Extract the (X, Y) coordinate from the center of the cell holding the provided text.  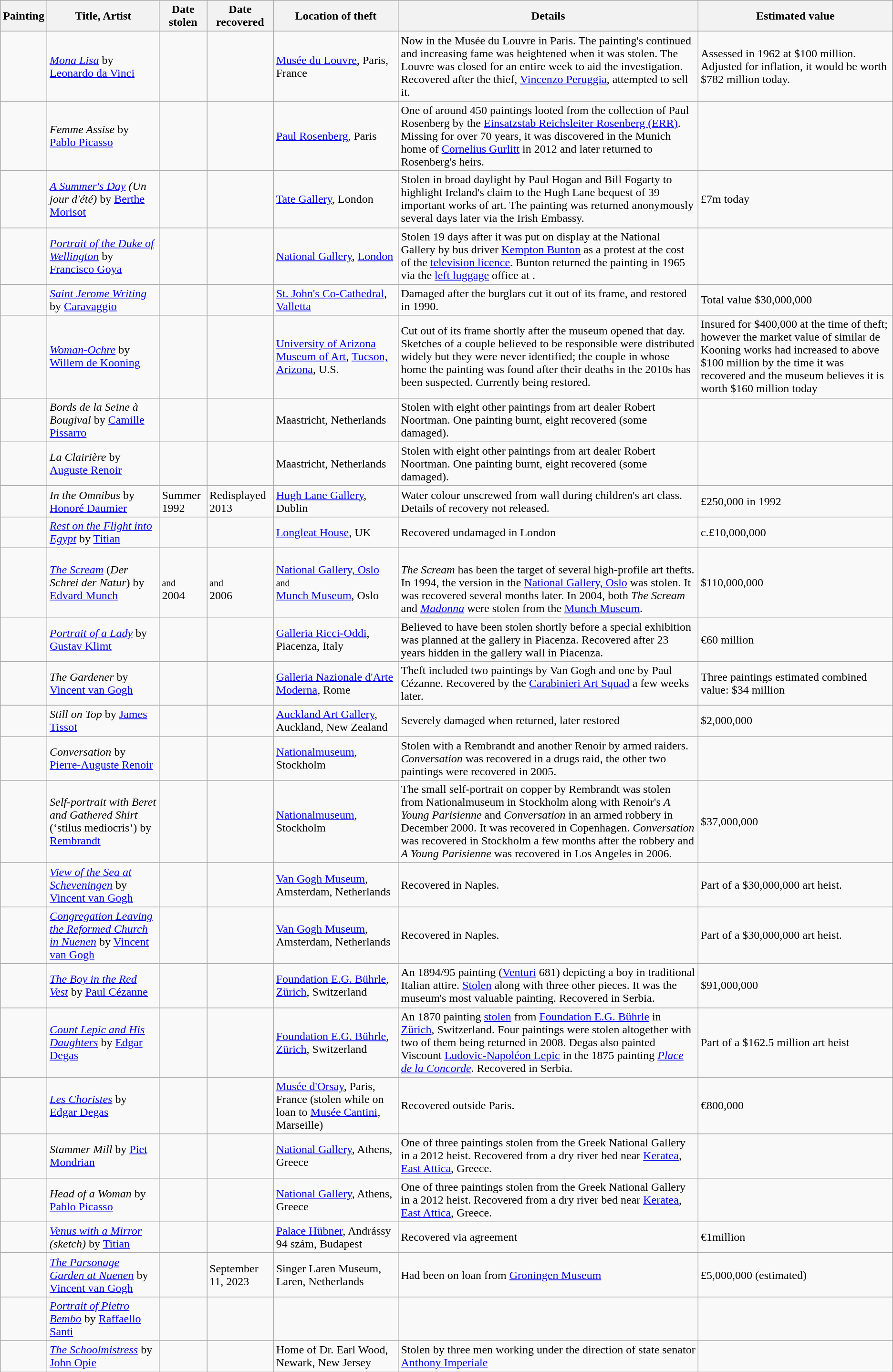
Date stolen (183, 16)
Water colour unscrewed from wall during children's art class. Details of recovery not released. (549, 501)
Paul Rosenberg, Paris (336, 136)
Rest on the Flight into Egypt by Titian (103, 532)
The Schoolmistress by John Opie (103, 1356)
Woman-Ochre by Willem de Kooning (103, 357)
Stolen by three men working under the direction of state senator Anthony Imperiale (549, 1356)
Date recovered (240, 16)
Galleria Nazionale d'Arte Moderna, Rome (336, 684)
and 2006 (240, 582)
Recovered via agreement (549, 1237)
$91,000,000 (795, 986)
Painting (24, 16)
Part of a $162.5 million art heist (795, 1042)
c.£10,000,000 (795, 532)
University of Arizona Museum of Art, Tucson, Arizona, U.S. (336, 357)
The Scream (Der Schrei der Natur) by Edvard Munch (103, 582)
Severely damaged when returned, later restored (549, 721)
Title, Artist (103, 16)
and 2004 (183, 582)
Palace Hübner, Andrássy 94 szám, Budapest (336, 1237)
£250,000 in 1992 (795, 501)
The Parsonage Garden at Nuenen by Vincent van Gogh (103, 1275)
Mona Lisa by Leonardo da Vinci (103, 66)
View of the Sea at Scheveningen by Vincent van Gogh (103, 885)
Les Choristes by Edgar Degas (103, 1106)
Musée du Louvre, Paris, France (336, 66)
Portrait of the Duke of Wellington by Francisco Goya (103, 256)
Galleria Ricci-Oddi, Piacenza, Italy (336, 639)
£5,000,000 (estimated) (795, 1275)
Had been on loan from Groningen Museum (549, 1275)
Auckland Art Gallery, Auckland, New Zealand (336, 721)
Recovered outside Paris. (549, 1106)
$37,000,000 (795, 821)
The Boy in the Red Vest by Paul Cézanne (103, 986)
Musée d'Orsay, Paris, France (stolen while on loan to Musée Cantini, Marseille) (336, 1106)
Saint Jerome Writing by Caravaggio (103, 300)
Home of Dr. Earl Wood, Newark, New Jersey (336, 1356)
Tate Gallery, London (336, 199)
Damaged after the burglars cut it out of its frame, and restored in 1990. (549, 300)
€800,000 (795, 1106)
Three paintings estimated combined value: $34 million (795, 684)
Singer Laren Museum, Laren, Netherlands (336, 1275)
La Clairière by Auguste Renoir (103, 464)
Redisplayed 2013 (240, 501)
Self-portrait with Beret and Gathered Shirt (‘stilus mediocris’) by Rembrandt (103, 821)
Femme Assise by Pablo Picasso (103, 136)
Bords de la Seine à Bougival by Camille Pissarro (103, 420)
Count Lepic and His Daughters by Edgar Degas (103, 1042)
£7m today (795, 199)
$110,000,000 (795, 582)
Still on Top by James Tissot (103, 721)
Congregation Leaving the Reformed Church in Nuenen by Vincent van Gogh (103, 935)
Hugh Lane Gallery, Dublin (336, 501)
September 11, 2023 (240, 1275)
$2,000,000 (795, 721)
Assessed in 1962 at $100 million. Adjusted for inflation, it would be worth $782 million today. (795, 66)
National Gallery, Oslo and Munch Museum, Oslo (336, 582)
Details (549, 16)
Theft included two paintings by Van Gogh and one by Paul Cézanne. Recovered by the Carabinieri Art Squad a few weeks later. (549, 684)
Stammer Mill by Piet Mondrian (103, 1156)
Total value $30,000,000 (795, 300)
Recovered undamaged in London (549, 532)
The Gardener by Vincent van Gogh (103, 684)
€1million (795, 1237)
Summer 1992 (183, 501)
National Gallery, London (336, 256)
A Summer's Day (Un jour d'été) by Berthe Morisot (103, 199)
Estimated value (795, 16)
Head of a Woman by Pablo Picasso (103, 1200)
Venus with a Mirror (sketch) by Titian (103, 1237)
St. John's Co-Cathedral, Valletta (336, 300)
In the Omnibus by Honoré Daumier (103, 501)
Longleat House, UK (336, 532)
Portrait of a Lady by Gustav Klimt (103, 639)
Location of theft (336, 16)
€60 million (795, 639)
Portrait of Pietro Bembo by Raffaello Santi (103, 1319)
Conversation by Pierre-Auguste Renoir (103, 759)
